Capture the cell that displays the provided text and extract its (X, Y) central coordinate. 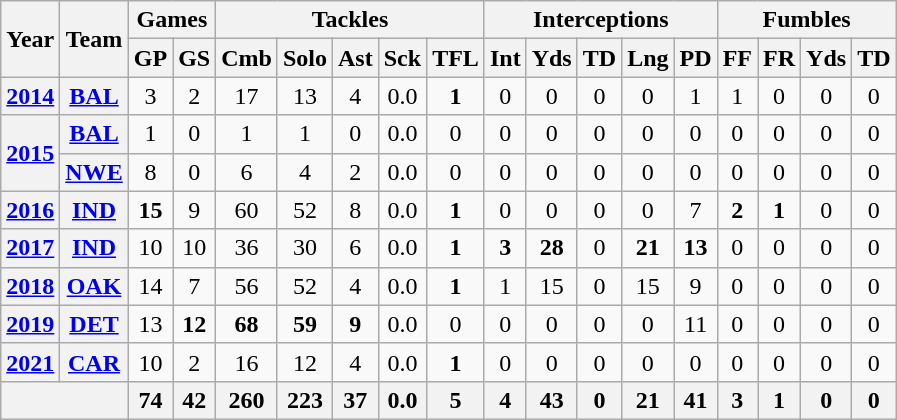
FR (780, 58)
Int (505, 58)
43 (552, 400)
GS (194, 58)
OAK (94, 286)
GP (150, 58)
Year (30, 39)
Tackles (350, 20)
Team (94, 39)
260 (247, 400)
30 (304, 248)
223 (304, 400)
PD (696, 58)
CAR (94, 362)
2019 (30, 324)
36 (247, 248)
Cmb (247, 58)
Ast (356, 58)
Fumbles (806, 20)
Sck (402, 58)
Solo (304, 58)
42 (194, 400)
2018 (30, 286)
Lng (648, 58)
41 (696, 400)
56 (247, 286)
NWE (94, 172)
FF (737, 58)
2015 (30, 153)
TFL (456, 58)
5 (456, 400)
2014 (30, 96)
59 (304, 324)
2021 (30, 362)
14 (150, 286)
Interceptions (600, 20)
11 (696, 324)
DET (94, 324)
Games (172, 20)
16 (247, 362)
74 (150, 400)
2016 (30, 210)
17 (247, 96)
28 (552, 248)
68 (247, 324)
2017 (30, 248)
60 (247, 210)
37 (356, 400)
